Detect which cell encompasses the target text, then output its [x, y] center coordinate. 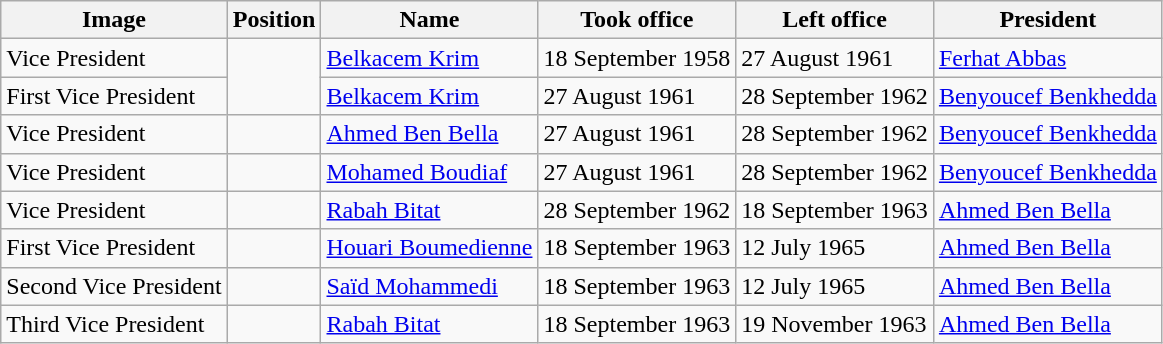
President [1048, 20]
19 November 1963 [835, 324]
Name [430, 20]
Image [114, 20]
Third Vice President [114, 324]
Left office [835, 20]
Mohamed Boudiaf [430, 172]
Took office [637, 20]
Houari Boumedienne [430, 248]
18 September 1958 [637, 58]
Position [274, 20]
Second Vice President [114, 286]
Saïd Mohammedi [430, 286]
Ferhat Abbas [1048, 58]
